Detect which cell encompasses the target text, then output its [x, y] center coordinate. 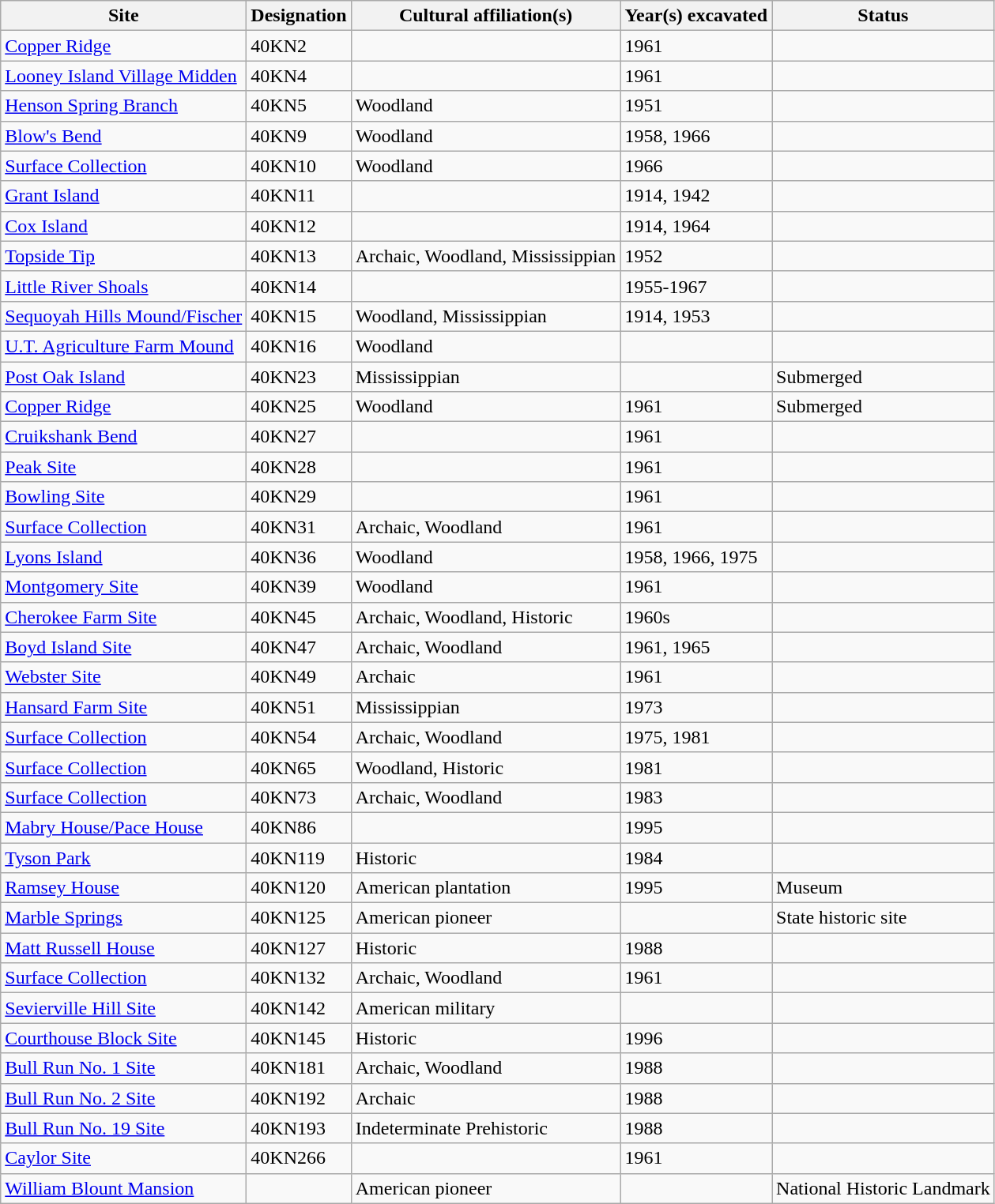
40KN51 [299, 707]
Archaic, Woodland, Mississippian [485, 256]
Cox Island [123, 226]
Archaic, Woodland, Historic [485, 617]
40KN25 [299, 407]
40KN142 [299, 1008]
Post Oak Island [123, 377]
40KN9 [299, 136]
1996 [696, 1038]
Cherokee Farm Site [123, 617]
American plantation [485, 888]
40KN86 [299, 827]
1951 [696, 106]
Bowling Site [123, 497]
Henson Spring Branch [123, 106]
1914, 1964 [696, 226]
40KN192 [299, 1098]
Year(s) excavated [696, 16]
Designation [299, 16]
Woodland, Historic [485, 767]
40KN120 [299, 888]
1966 [696, 166]
1973 [696, 707]
40KN73 [299, 797]
40KN11 [299, 196]
Indeterminate Prehistoric [485, 1128]
Hansard Farm Site [123, 707]
Boyd Island Site [123, 647]
40KN12 [299, 226]
Topside Tip [123, 256]
40KN127 [299, 948]
40KN47 [299, 647]
1984 [696, 857]
Bull Run No. 2 Site [123, 1098]
American military [485, 1008]
40KN27 [299, 437]
Courthouse Block Site [123, 1038]
1975, 1981 [696, 737]
1958, 1966, 1975 [696, 557]
Mabry House/Pace House [123, 827]
Cultural affiliation(s) [485, 16]
40KN36 [299, 557]
Museum [884, 888]
William Blount Mansion [123, 1188]
1983 [696, 797]
40KN125 [299, 918]
Cruikshank Bend [123, 437]
40KN132 [299, 978]
40KN54 [299, 737]
Sevierville Hill Site [123, 1008]
40KN15 [299, 316]
Sequoyah Hills Mound/Fischer [123, 316]
40KN266 [299, 1158]
Lyons Island [123, 557]
Looney Island Village Midden [123, 76]
Tyson Park [123, 857]
40KN14 [299, 286]
40KN16 [299, 346]
Little River Shoals [123, 286]
40KN65 [299, 767]
40KN193 [299, 1128]
Caylor Site [123, 1158]
1914, 1953 [696, 316]
Ramsey House [123, 888]
Site [123, 16]
Status [884, 16]
40KN23 [299, 377]
State historic site [884, 918]
40KN119 [299, 857]
40KN2 [299, 46]
U.T. Agriculture Farm Mound [123, 346]
1914, 1942 [696, 196]
40KN4 [299, 76]
40KN145 [299, 1038]
40KN45 [299, 617]
1958, 1966 [696, 136]
Peak Site [123, 467]
Marble Springs [123, 918]
1955-1967 [696, 286]
40KN31 [299, 527]
Bull Run No. 1 Site [123, 1068]
40KN49 [299, 677]
Bull Run No. 19 Site [123, 1128]
Matt Russell House [123, 948]
40KN39 [299, 587]
Blow's Bend [123, 136]
40KN5 [299, 106]
40KN29 [299, 497]
40KN181 [299, 1068]
40KN13 [299, 256]
40KN28 [299, 467]
1981 [696, 767]
1961, 1965 [696, 647]
Webster Site [123, 677]
1952 [696, 256]
National Historic Landmark [884, 1188]
Grant Island [123, 196]
Woodland, Mississippian [485, 316]
Montgomery Site [123, 587]
1960s [696, 617]
40KN10 [299, 166]
